Capture the cell that displays the provided text and extract its [x, y] central coordinate. 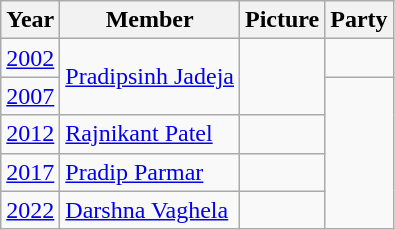
2017 [30, 172]
Year [30, 20]
Pradip Parmar [150, 172]
2007 [30, 96]
2002 [30, 58]
Rajnikant Patel [150, 134]
Pradipsinh Jadeja [150, 77]
Picture [282, 20]
2012 [30, 134]
2022 [30, 210]
Darshna Vaghela [150, 210]
Party [359, 20]
Member [150, 20]
